Capture the cell that displays the provided text and extract its [X, Y] central coordinate. 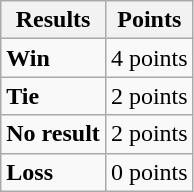
Results [54, 20]
Win [54, 58]
No result [54, 134]
4 points [149, 58]
Points [149, 20]
Tie [54, 96]
0 points [149, 172]
Loss [54, 172]
